Capture the cell that displays the provided text and extract its (X, Y) central coordinate. 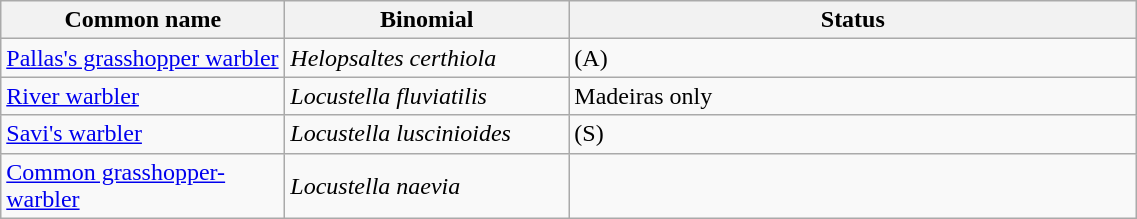
Locustella luscinioides (427, 134)
Common grasshopper-warbler (143, 186)
Savi's warbler (143, 134)
Locustella naevia (427, 186)
Locustella fluviatilis (427, 96)
River warbler (143, 96)
Common name (143, 20)
(S) (853, 134)
Helopsaltes certhiola (427, 58)
(A) (853, 58)
Madeiras only (853, 96)
Status (853, 20)
Pallas's grasshopper warbler (143, 58)
Binomial (427, 20)
